Return the [x, y] coordinate for the center point of the cell that contains the specified text.  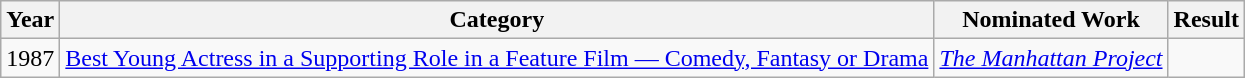
The Manhattan Project [1051, 58]
1987 [30, 58]
Best Young Actress in a Supporting Role in a Feature Film — Comedy, Fantasy or Drama [497, 58]
Nominated Work [1051, 20]
Result [1206, 20]
Year [30, 20]
Category [497, 20]
